Scan for the cell matching the given text and deliver its (X, Y) coordinate at center. 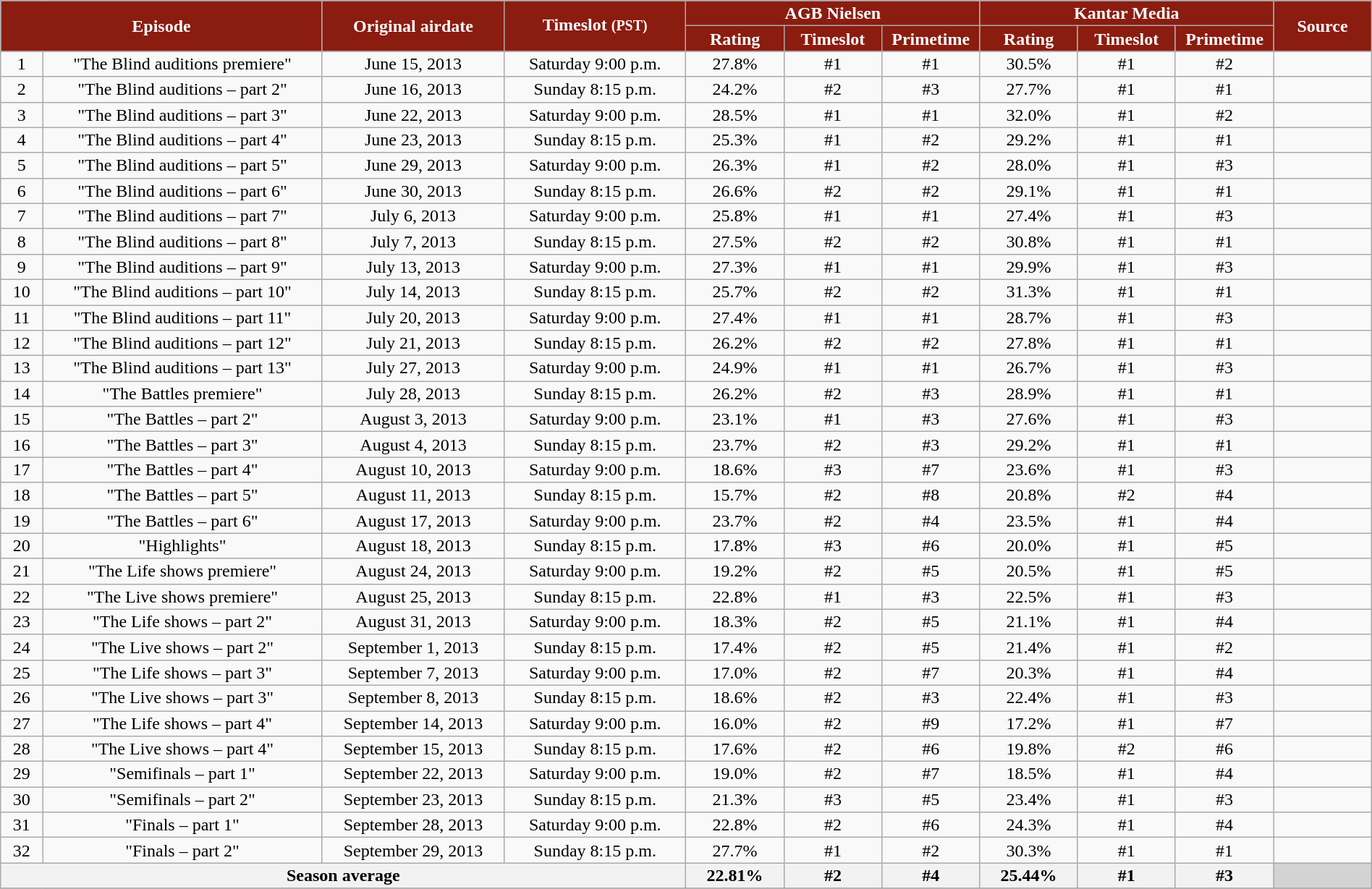
September 29, 2013 (412, 851)
July 20, 2013 (412, 318)
29.9% (1029, 266)
August 3, 2013 (412, 420)
23.6% (1029, 470)
29.1% (1029, 191)
3 (22, 114)
14 (22, 394)
13 (22, 369)
30.3% (1029, 851)
"The Battles – part 2" (182, 420)
17.0% (735, 673)
June 16, 2013 (412, 90)
"The Blind auditions – part 10" (182, 292)
"The Blind auditions – part 7" (182, 216)
July 6, 2013 (412, 216)
31.3% (1029, 292)
"Semifinals – part 1" (182, 774)
19 (22, 521)
"Highlights" (182, 545)
June 22, 2013 (412, 114)
23.1% (735, 420)
"Finals – part 1" (182, 825)
1 (22, 64)
18.3% (735, 622)
12 (22, 343)
20.5% (1029, 571)
18 (22, 495)
"The Blind auditions – part 8" (182, 242)
AGB Nielsen (833, 13)
"The Blind auditions premiere" (182, 64)
June 15, 2013 (412, 64)
28 (22, 749)
August 4, 2013 (412, 444)
July 14, 2013 (412, 292)
July 13, 2013 (412, 266)
28.0% (1029, 165)
25.44% (1029, 875)
19.8% (1029, 749)
"The Life shows – part 3" (182, 673)
7 (22, 216)
"The Live shows premiere" (182, 596)
September 22, 2013 (412, 774)
June 29, 2013 (412, 165)
"Finals – part 2" (182, 851)
11 (22, 318)
31 (22, 825)
27.5% (735, 242)
September 1, 2013 (412, 647)
August 25, 2013 (412, 596)
Season average (343, 875)
24.2% (735, 90)
August 17, 2013 (412, 521)
28.9% (1029, 394)
16.0% (735, 723)
September 7, 2013 (412, 673)
15.7% (735, 495)
23 (22, 622)
8 (22, 242)
20.8% (1029, 495)
22.4% (1029, 697)
19.2% (735, 571)
25.8% (735, 216)
Original airdate (412, 26)
9 (22, 266)
"The Live shows – part 3" (182, 697)
"The Blind auditions – part 4" (182, 140)
26.7% (1029, 369)
September 23, 2013 (412, 800)
22.81% (735, 875)
32.0% (1029, 114)
September 8, 2013 (412, 697)
17.2% (1029, 723)
"The Blind auditions – part 11" (182, 318)
20.0% (1029, 545)
"The Battles premiere" (182, 394)
July 28, 2013 (412, 394)
August 31, 2013 (412, 622)
September 14, 2013 (412, 723)
Timeslot (PST) (595, 26)
28.5% (735, 114)
July 27, 2013 (412, 369)
July 21, 2013 (412, 343)
"The Life shows premiere" (182, 571)
16 (22, 444)
22.5% (1029, 596)
September 28, 2013 (412, 825)
25.7% (735, 292)
August 24, 2013 (412, 571)
23.4% (1029, 800)
30.8% (1029, 242)
4 (22, 140)
23.5% (1029, 521)
"The Blind auditions – part 5" (182, 165)
24 (22, 647)
27.3% (735, 266)
20.3% (1029, 673)
28.7% (1029, 318)
"Semifinals – part 2" (182, 800)
"The Battles – part 6" (182, 521)
"The Life shows – part 4" (182, 723)
September 15, 2013 (412, 749)
30 (22, 800)
"The Life shows – part 2" (182, 622)
"The Battles – part 4" (182, 470)
27 (22, 723)
"The Blind auditions – part 13" (182, 369)
30.5% (1029, 64)
21.4% (1029, 647)
"The Blind auditions – part 3" (182, 114)
#9 (931, 723)
"The Blind auditions – part 6" (182, 191)
17 (22, 470)
24.9% (735, 369)
18.5% (1029, 774)
21.1% (1029, 622)
17.4% (735, 647)
20 (22, 545)
#8 (931, 495)
26 (22, 697)
25 (22, 673)
17.6% (735, 749)
21.3% (735, 800)
10 (22, 292)
August 18, 2013 (412, 545)
June 23, 2013 (412, 140)
22 (22, 596)
25.3% (735, 140)
"The Live shows – part 4" (182, 749)
19.0% (735, 774)
24.3% (1029, 825)
"The Blind auditions – part 12" (182, 343)
15 (22, 420)
"The Blind auditions – part 9" (182, 266)
July 7, 2013 (412, 242)
21 (22, 571)
2 (22, 90)
6 (22, 191)
"The Blind auditions – part 2" (182, 90)
August 10, 2013 (412, 470)
June 30, 2013 (412, 191)
"The Battles – part 5" (182, 495)
29 (22, 774)
"The Battles – part 3" (182, 444)
26.3% (735, 165)
32 (22, 851)
Kantar Media (1127, 13)
"The Live shows – part 2" (182, 647)
August 11, 2013 (412, 495)
Episode (162, 26)
Source (1323, 26)
26.6% (735, 191)
5 (22, 165)
27.6% (1029, 420)
17.8% (735, 545)
